Detect which cell encompasses the target text, then output its [X, Y] center coordinate. 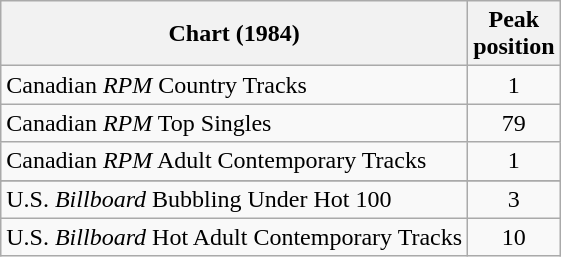
Peakposition [514, 34]
Canadian RPM Adult Contemporary Tracks [234, 161]
79 [514, 123]
U.S. Billboard Hot Adult Contemporary Tracks [234, 237]
Canadian RPM Top Singles [234, 123]
Canadian RPM Country Tracks [234, 85]
10 [514, 237]
3 [514, 199]
U.S. Billboard Bubbling Under Hot 100 [234, 199]
Chart (1984) [234, 34]
